Find where the given text appears and provide that cell's center as (x, y) coordinate. 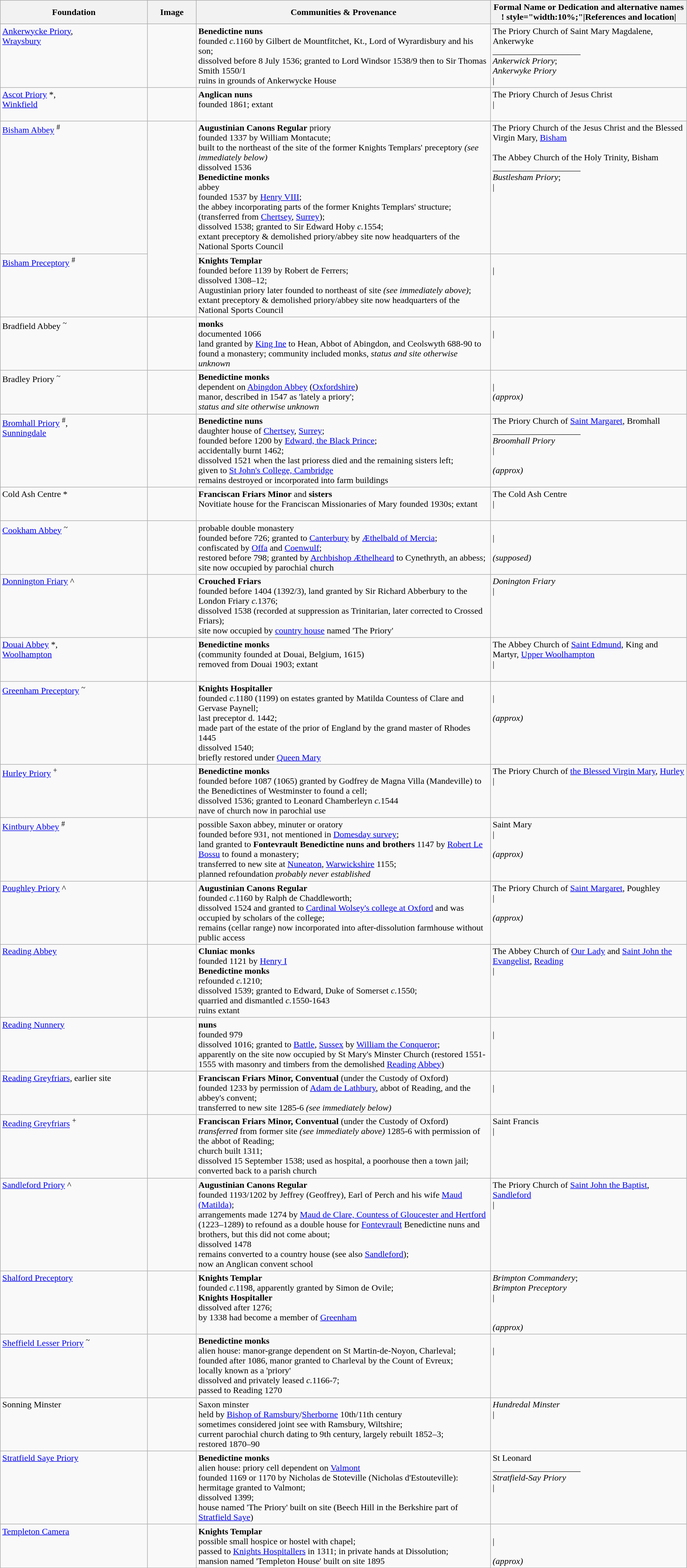
Sheffield Lesser Priory ~ (74, 1366)
Ascot Priory *, Winkfield (74, 104)
Hundredal Minster| (589, 1424)
The Abbey Church of Saint Edmund, King and Martyr, Upper Woolhampton| (589, 659)
The Priory Church of Jesus Christ| (589, 104)
Douai Abbey *, Woolhampton (74, 659)
Franciscan Friars Minor and sistersNovitiate house for the Franciscan Missionaries of Mary founded 1930s; extant (344, 504)
Bisham Preceptory # (74, 285)
Templeton Camera (74, 1546)
Reading Abbey (74, 981)
Poughley Priory ^ (74, 913)
Shalford Preceptory (74, 1303)
Benedictine monksdependent on Abingdon Abbey (Oxfordshire)manor, described in 1547 as 'lately a priory';status and site otherwise unknown (344, 392)
Greenham Preceptory ~ (74, 723)
Saint Francis| (589, 1146)
Stratfield Saye Priory (74, 1487)
Cold Ash Centre * (74, 504)
Brimpton Commandery;Brimpton Preceptory| (approx) (589, 1303)
The Cold Ash Centre| (589, 504)
Kintbury Abbey # (74, 850)
Foundation (74, 12)
Communities & Provenance (344, 12)
Ankerwycke Priory, Wraysbury (74, 56)
St Leonard____________________Stratfield-Say Priory| (589, 1487)
Donington Friary| (589, 606)
The Abbey Church of Our Lady and Saint John the Evangelist, Reading| (589, 981)
Bradfield Abbey ~ (74, 344)
Image (172, 12)
Reading Greyfriars + (74, 1146)
The Priory Church of Saint Mary Magdalene, Ankerwyke____________________Ankerwick Priory;Ankerwyke Priory| (589, 56)
Bromhall Priory #,Sunningdale (74, 450)
Sandleford Priory ^ (74, 1224)
Reading Nunnery (74, 1044)
The Priory Church of Saint John the Baptist, Sandleford| (589, 1224)
The Priory Church of Saint Margaret, Bromhall____________________Broomhall Priory| (approx) (589, 450)
Saint Mary| (approx) (589, 850)
The Priory Church of Saint Margaret, Poughley| (approx) (589, 913)
Cookham Abbey ~ (74, 547)
Knights Templarfounded c.1198, apparently granted by Simon de Ovile;Knights Hospitallerdissolved after 1276;by 1338 had become a member of Greenham (344, 1303)
Sonning Minster (74, 1424)
The Priory Church of the Blessed Virgin Mary, Hurley| (589, 791)
Bisham Abbey # (74, 187)
| (supposed) (589, 547)
Donnington Friary ^ (74, 606)
Bradley Priory ~ (74, 392)
Formal Name or Dedication and alternative names! style="width:10%;"|References and location| (589, 12)
Hurley Priory + (74, 791)
Reading Greyfriars, earlier site (74, 1093)
Benedictine monks(community founded at Douai, Belgium, 1615)removed from Douai 1903; extant (344, 659)
Anglican nunsfounded 1861; extant (344, 104)
